For the text-containing cell, return its midpoint in (X, Y) coordinate format. 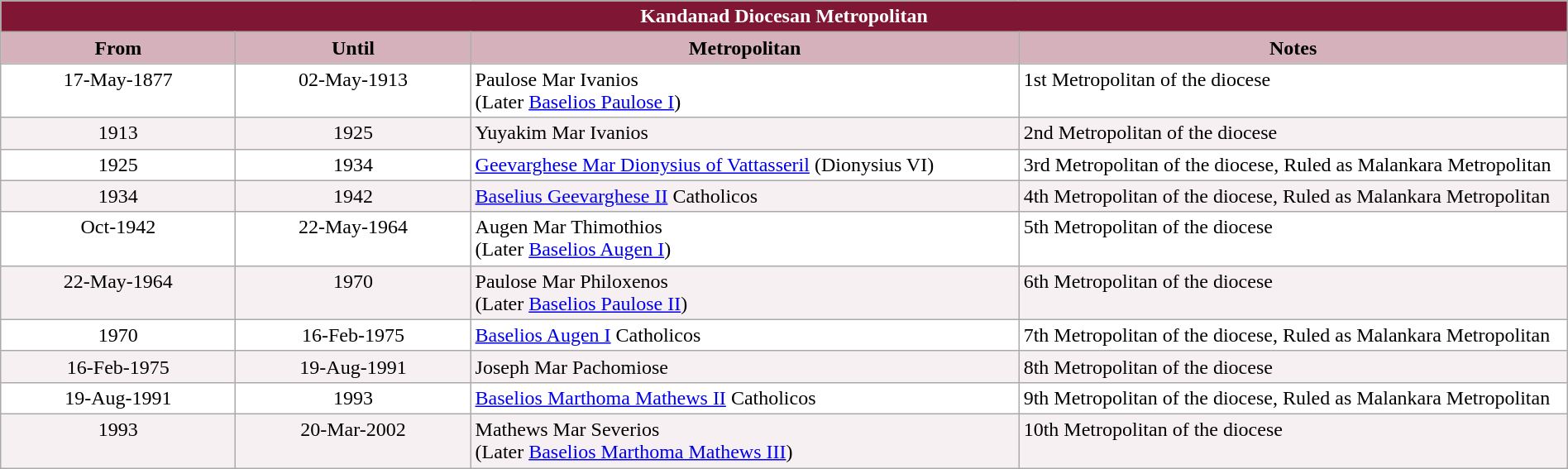
Kandanad Diocesan Metropolitan (784, 17)
Mathews Mar Severios(Later Baselios Marthoma Mathews III) (744, 440)
Baselios Augen I Catholicos (744, 335)
Paulose Mar Ivanios(Later Baselios Paulose I) (744, 91)
Geevarghese Mar Dionysius of Vattasseril (Dionysius VI) (744, 165)
20-Mar-2002 (353, 440)
4th Metropolitan of the diocese, Ruled as Malankara Metropolitan (1293, 196)
02-May-1913 (353, 91)
Baselius Geevarghese II Catholicos (744, 196)
1st Metropolitan of the diocese (1293, 91)
9th Metropolitan of the diocese, Ruled as Malankara Metropolitan (1293, 398)
7th Metropolitan of the diocese, Ruled as Malankara Metropolitan (1293, 335)
Notes (1293, 48)
From (118, 48)
8th Metropolitan of the diocese (1293, 366)
6th Metropolitan of the diocese (1293, 293)
Until (353, 48)
Baselios Marthoma Mathews II Catholicos (744, 398)
1913 (118, 133)
1942 (353, 196)
5th Metropolitan of the diocese (1293, 238)
Metropolitan (744, 48)
2nd Metropolitan of the diocese (1293, 133)
Oct-1942 (118, 238)
Paulose Mar Philoxenos(Later Baselios Paulose II) (744, 293)
Joseph Mar Pachomiose (744, 366)
Yuyakim Mar Ivanios (744, 133)
3rd Metropolitan of the diocese, Ruled as Malankara Metropolitan (1293, 165)
10th Metropolitan of the diocese (1293, 440)
Augen Mar Thimothios(Later Baselios Augen I) (744, 238)
17-May-1877 (118, 91)
